Capture the cell that displays the provided text and extract its (x, y) central coordinate. 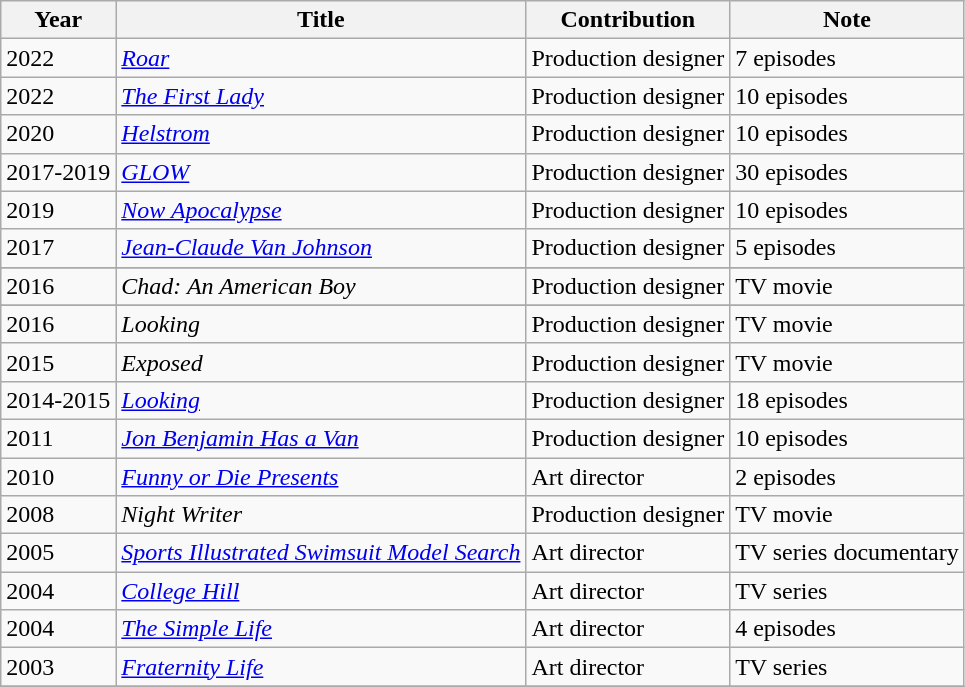
Roar (321, 58)
Night Writer (321, 515)
2020 (58, 134)
The Simple Life (321, 629)
4 episodes (848, 629)
Funny or Die Presents (321, 477)
2017 (58, 248)
GLOW (321, 172)
Chad: An American Boy (321, 286)
2 episodes (848, 477)
2008 (58, 515)
Exposed (321, 362)
Jean-Claude Van Johnson (321, 248)
Year (58, 20)
The First Lady (321, 96)
Contribution (628, 20)
7 episodes (848, 58)
2010 (58, 477)
TV series documentary (848, 553)
Title (321, 20)
Sports Illustrated Swimsuit Model Search (321, 553)
Jon Benjamin Has a Van (321, 438)
2005 (58, 553)
2015 (58, 362)
2011 (58, 438)
2014-2015 (58, 400)
Fraternity Life (321, 667)
2019 (58, 210)
30 episodes (848, 172)
Note (848, 20)
Helstrom (321, 134)
Now Apocalypse (321, 210)
College Hill (321, 591)
18 episodes (848, 400)
2017-2019 (58, 172)
5 episodes (848, 248)
2003 (58, 667)
